Find where the given text appears and provide that cell's center as [X, Y] coordinate. 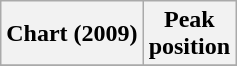
Peakposition [189, 34]
Chart (2009) [72, 34]
